Locate the cell with the specified text and output its (X, Y) center coordinate. 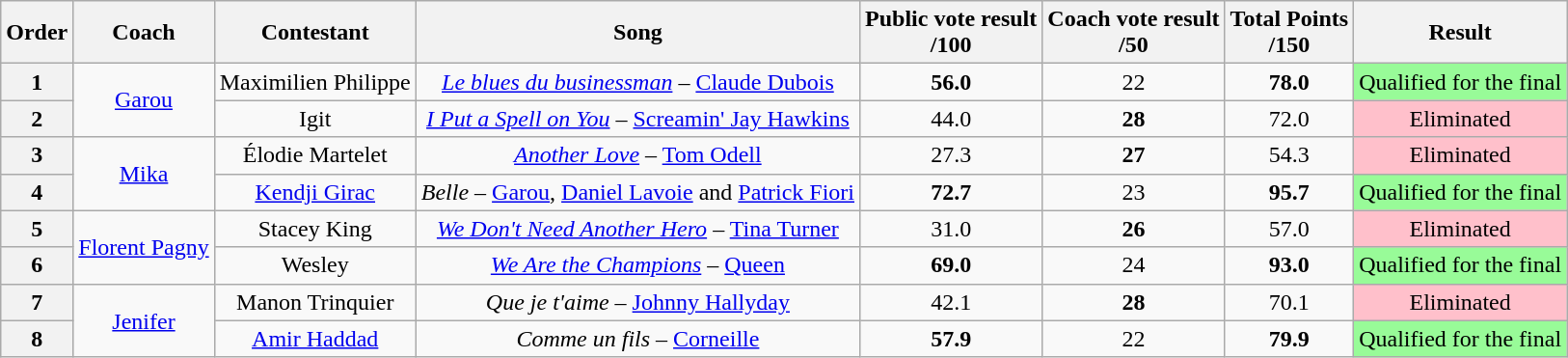
24 (1134, 265)
27.3 (951, 155)
Another Love – Tom Odell (637, 155)
70.1 (1289, 302)
26 (1134, 229)
72.7 (951, 192)
Le blues du businessman – Claude Dubois (637, 82)
57.0 (1289, 229)
Coach vote result /50 (1134, 33)
23 (1134, 192)
Kendji Girac (314, 192)
Stacey King (314, 229)
Song (637, 33)
Garou (144, 100)
Belle – Garou, Daniel Lavoie and Patrick Fiori (637, 192)
Florent Pagny (144, 247)
Igit (314, 119)
Maximilien Philippe (314, 82)
42.1 (951, 302)
Comme un fils – Corneille (637, 339)
44.0 (951, 119)
Total Points /150 (1289, 33)
1 (37, 82)
6 (37, 265)
93.0 (1289, 265)
We Don't Need Another Hero – Tina Turner (637, 229)
31.0 (951, 229)
I Put a Spell on You – Screamin' Jay Hawkins (637, 119)
2 (37, 119)
72.0 (1289, 119)
57.9 (951, 339)
Mika (144, 174)
Public vote result /100 (951, 33)
95.7 (1289, 192)
Élodie Martelet (314, 155)
27 (1134, 155)
5 (37, 229)
Contestant (314, 33)
4 (37, 192)
Amir Haddad (314, 339)
8 (37, 339)
Manon Trinquier (314, 302)
Wesley (314, 265)
Result (1460, 33)
69.0 (951, 265)
Order (37, 33)
78.0 (1289, 82)
79.9 (1289, 339)
Coach (144, 33)
Que je t'aime – Johnny Hallyday (637, 302)
We Are the Champions – Queen (637, 265)
Jenifer (144, 320)
7 (37, 302)
56.0 (951, 82)
3 (37, 155)
54.3 (1289, 155)
